Find where the given text appears and provide that cell's center as (x, y) coordinate. 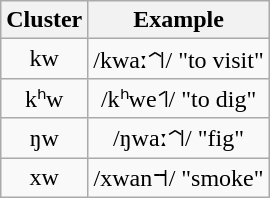
/kwaː˦˥˦/ "to visit" (179, 59)
ŋw (44, 138)
/ŋwaː˦˥˦/ "fig" (179, 138)
/xwan˦˦/ "smoke" (179, 178)
kʰw (44, 98)
/kʰwe˦˥/ "to dig" (179, 98)
Cluster (44, 20)
Example (179, 20)
xw (44, 178)
kw (44, 59)
